Capture the cell that displays the provided text and extract its (x, y) central coordinate. 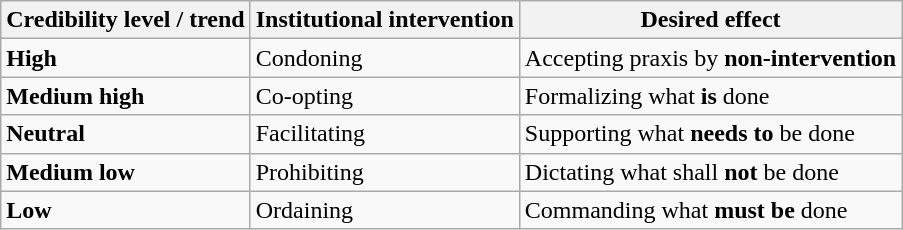
Supporting what needs to be done (710, 134)
Commanding what must be done (710, 210)
Desired effect (710, 20)
Accepting praxis by non-intervention (710, 58)
Medium low (126, 172)
Facilitating (384, 134)
Condoning (384, 58)
Formalizing what is done (710, 96)
Credibility level / trend (126, 20)
High (126, 58)
Prohibiting (384, 172)
Ordaining (384, 210)
Co-opting (384, 96)
Medium high (126, 96)
Neutral (126, 134)
Low (126, 210)
Institutional intervention (384, 20)
Dictating what shall not be done (710, 172)
